Return the [X, Y] coordinate for the center point of the cell that contains the specified text.  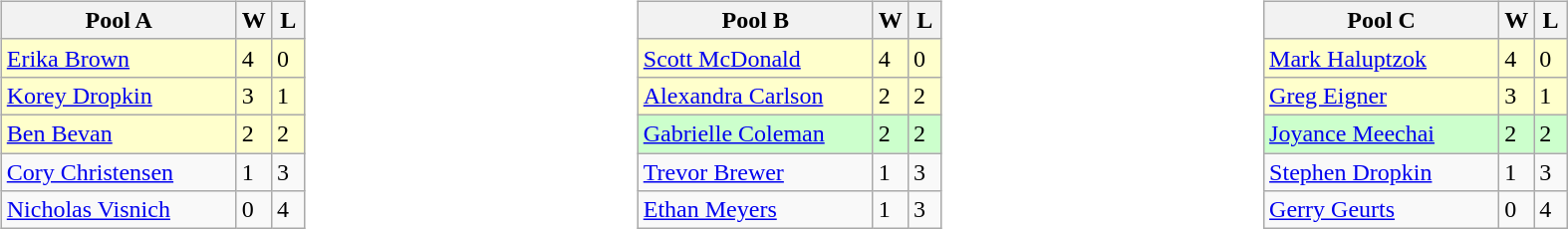
Cory Christensen [119, 172]
Mark Haluptzok [1382, 58]
Joyance Meechai [1382, 133]
Erika Brown [119, 58]
Gerry Geurts [1382, 210]
Ethan Meyers [755, 210]
Ben Bevan [119, 133]
Alexandra Carlson [755, 96]
Pool A [119, 20]
Pool C [1382, 20]
Greg Eigner [1382, 96]
Trevor Brewer [755, 172]
Stephen Dropkin [1382, 172]
Scott McDonald [755, 58]
Pool B [755, 20]
Gabrielle Coleman [755, 133]
Nicholas Visnich [119, 210]
Korey Dropkin [119, 96]
